Search for the cell housing the specified text and yield its (x, y) center coordinate. 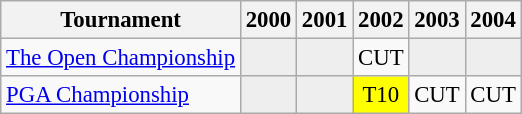
Tournament (121, 20)
T10 (381, 95)
2003 (437, 20)
2000 (268, 20)
The Open Championship (121, 58)
PGA Championship (121, 95)
2004 (493, 20)
2002 (381, 20)
2001 (325, 20)
